Determine the (X, Y) coordinate at the center of the cell enclosing the given text.  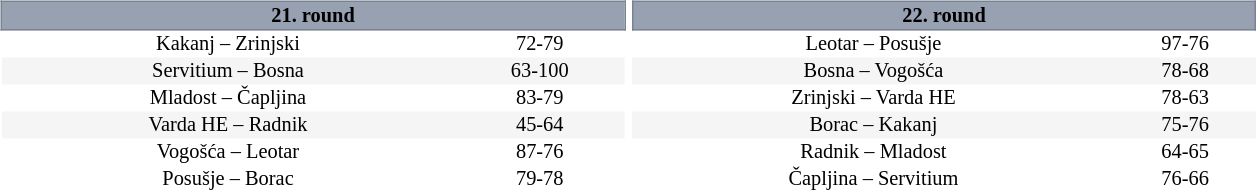
Borac – Kakanj (873, 126)
21. round (312, 15)
78-63 (1186, 98)
76-66 (1186, 180)
64-65 (1186, 152)
Varda HE – Radnik (228, 126)
22. round (944, 15)
Bosna – Vogošća (873, 72)
72-79 (540, 44)
45-64 (540, 126)
Kakanj – Zrinjski (228, 44)
78-68 (1186, 72)
Čapljina – Servitium (873, 180)
75-76 (1186, 126)
Servitium – Bosna (228, 72)
79-78 (540, 180)
63-100 (540, 72)
Posušje – Borac (228, 180)
Radnik – Mladost (873, 152)
83-79 (540, 98)
Vogošća – Leotar (228, 152)
97-76 (1186, 44)
Mladost – Čapljina (228, 98)
Zrinjski – Varda HE (873, 98)
87-76 (540, 152)
Leotar – Posušje (873, 44)
